For the text-containing cell, return its midpoint in [X, Y] coordinate format. 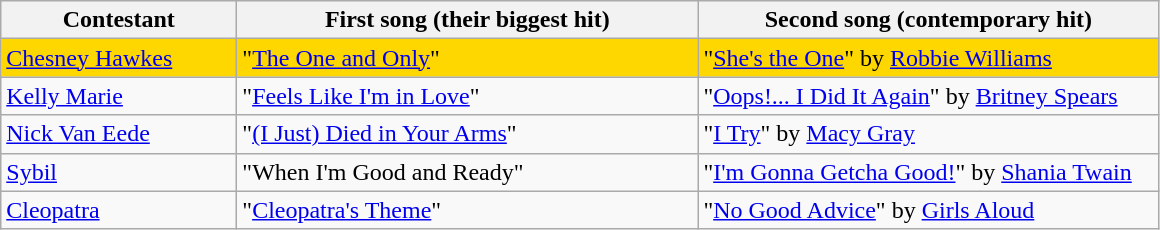
Chesney Hawkes [119, 58]
Second song (contemporary hit) [928, 20]
"(I Just) Died in Your Arms" [468, 134]
"No Good Advice" by Girls Aloud [928, 210]
Contestant [119, 20]
"The One and Only" [468, 58]
Sybil [119, 172]
"I'm Gonna Getcha Good!" by Shania Twain [928, 172]
"Cleopatra's Theme" [468, 210]
Kelly Marie [119, 96]
"She's the One" by Robbie Williams [928, 58]
"When I'm Good and Ready" [468, 172]
First song (their biggest hit) [468, 20]
"Feels Like I'm in Love" [468, 96]
"Oops!... I Did It Again" by Britney Spears [928, 96]
"I Try" by Macy Gray [928, 134]
Nick Van Eede [119, 134]
Cleopatra [119, 210]
